For the text-containing cell, return its midpoint in [x, y] coordinate format. 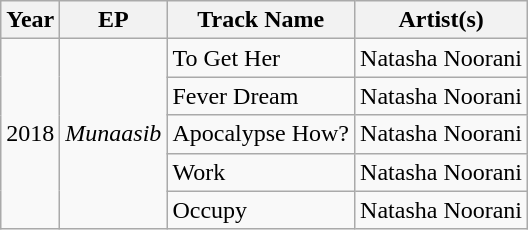
Occupy [261, 210]
Munaasib [114, 134]
Apocalypse How? [261, 134]
To Get Her [261, 58]
Work [261, 172]
Track Name [261, 20]
Artist(s) [442, 20]
2018 [30, 134]
EP [114, 20]
Year [30, 20]
Fever Dream [261, 96]
